Scan for the cell matching the given text and deliver its [X, Y] coordinate at center. 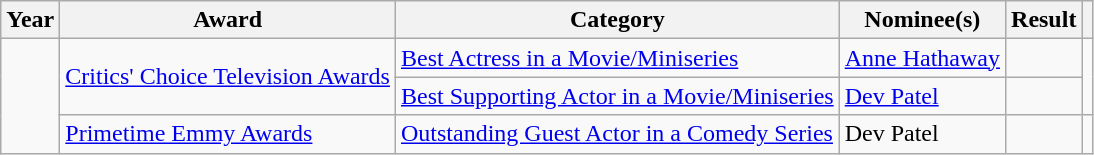
Result [1044, 20]
Nominee(s) [922, 20]
Critics' Choice Television Awards [228, 77]
Outstanding Guest Actor in a Comedy Series [617, 134]
Category [617, 20]
Primetime Emmy Awards [228, 134]
Anne Hathaway [922, 58]
Award [228, 20]
Best Supporting Actor in a Movie/Miniseries [617, 96]
Year [30, 20]
Best Actress in a Movie/Miniseries [617, 58]
